Capture the cell that displays the provided text and extract its (X, Y) central coordinate. 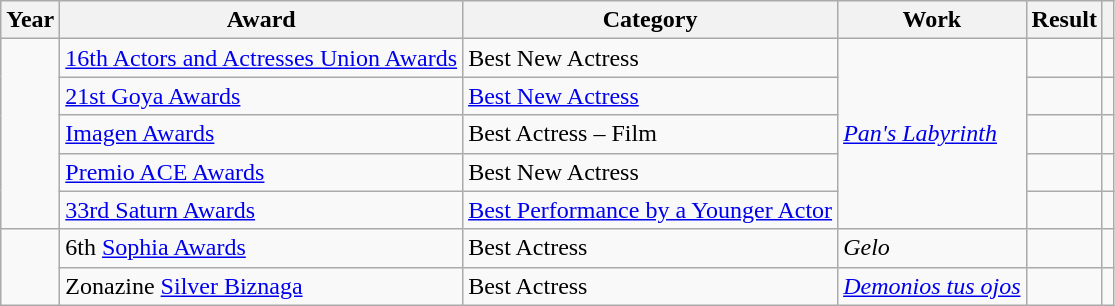
Imagen Awards (262, 134)
Result (1064, 20)
33rd Saturn Awards (262, 210)
Gelo (932, 248)
Best Actress – Film (650, 134)
Premio ACE Awards (262, 172)
Zonazine Silver Biznaga (262, 286)
Pan's Labyrinth (932, 134)
6th Sophia Awards (262, 248)
Category (650, 20)
Year (30, 20)
Demonios tus ojos (932, 286)
16th Actors and Actresses Union Awards (262, 58)
Work (932, 20)
Award (262, 20)
21st Goya Awards (262, 96)
Best Performance by a Younger Actor (650, 210)
